Provide the [x, y] coordinate of the cell's center where the given text is located.  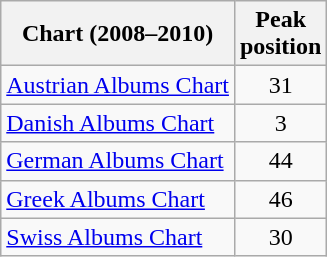
3 [280, 123]
Swiss Albums Chart [118, 237]
German Albums Chart [118, 161]
Chart (2008–2010) [118, 34]
44 [280, 161]
Danish Albums Chart [118, 123]
Peakposition [280, 34]
Greek Albums Chart [118, 199]
31 [280, 85]
46 [280, 199]
30 [280, 237]
Austrian Albums Chart [118, 85]
